Provide the (x, y) coordinate of the cell's center where the given text is located.  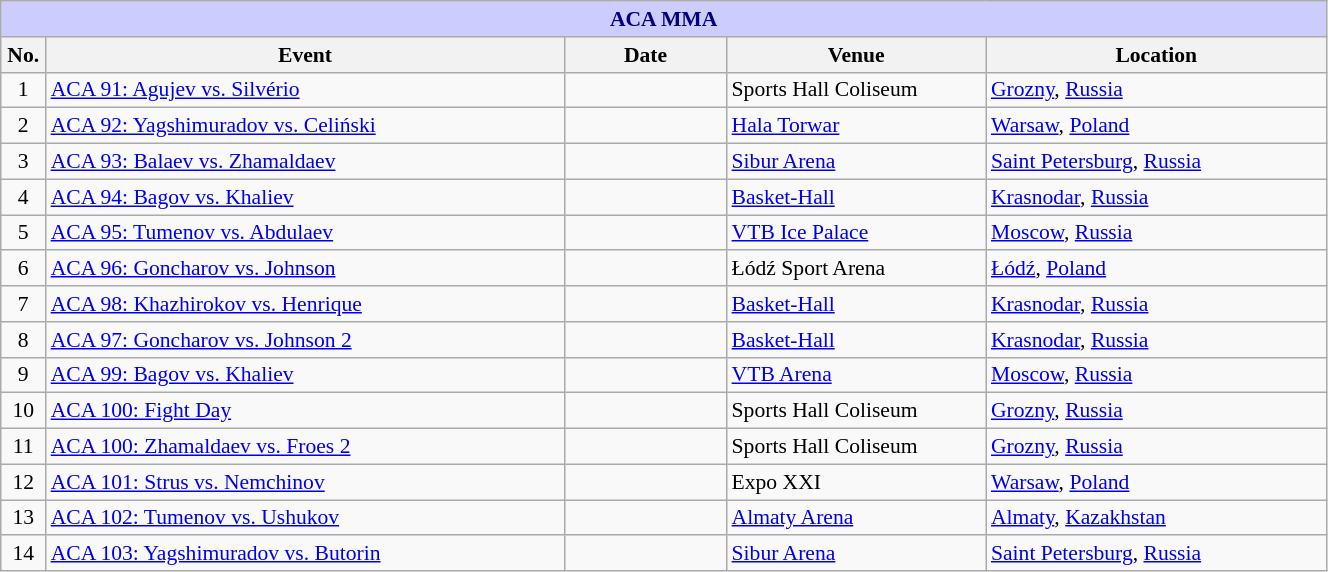
Venue (856, 55)
ACA 100: Fight Day (306, 411)
12 (24, 482)
Location (1156, 55)
1 (24, 90)
ACA 100: Zhamaldaev vs. Froes 2 (306, 447)
ACA 99: Bagov vs. Khaliev (306, 375)
6 (24, 269)
ACA 92: Yagshimuradov vs. Celiński (306, 126)
ACA MMA (664, 19)
Almaty, Kazakhstan (1156, 518)
Hala Torwar (856, 126)
13 (24, 518)
ACA 98: Khazhirokov vs. Henrique (306, 304)
ACA 94: Bagov vs. Khaliev (306, 197)
ACA 93: Balaev vs. Zhamaldaev (306, 162)
Expo XXI (856, 482)
ACA 96: Goncharov vs. Johnson (306, 269)
ACA 97: Goncharov vs. Johnson 2 (306, 340)
Date (645, 55)
5 (24, 233)
7 (24, 304)
ACA 102: Tumenov vs. Ushukov (306, 518)
Event (306, 55)
14 (24, 554)
ACA 95: Tumenov vs. Abdulaev (306, 233)
VTB Arena (856, 375)
ACA 101: Strus vs. Nemchinov (306, 482)
10 (24, 411)
ACA 103: Yagshimuradov vs. Butorin (306, 554)
Łódź, Poland (1156, 269)
ACA 91: Agujev vs. Silvério (306, 90)
2 (24, 126)
4 (24, 197)
9 (24, 375)
Almaty Arena (856, 518)
VTB Ice Palace (856, 233)
No. (24, 55)
Łódź Sport Arena (856, 269)
8 (24, 340)
3 (24, 162)
11 (24, 447)
